Capture the cell that displays the provided text and extract its (X, Y) central coordinate. 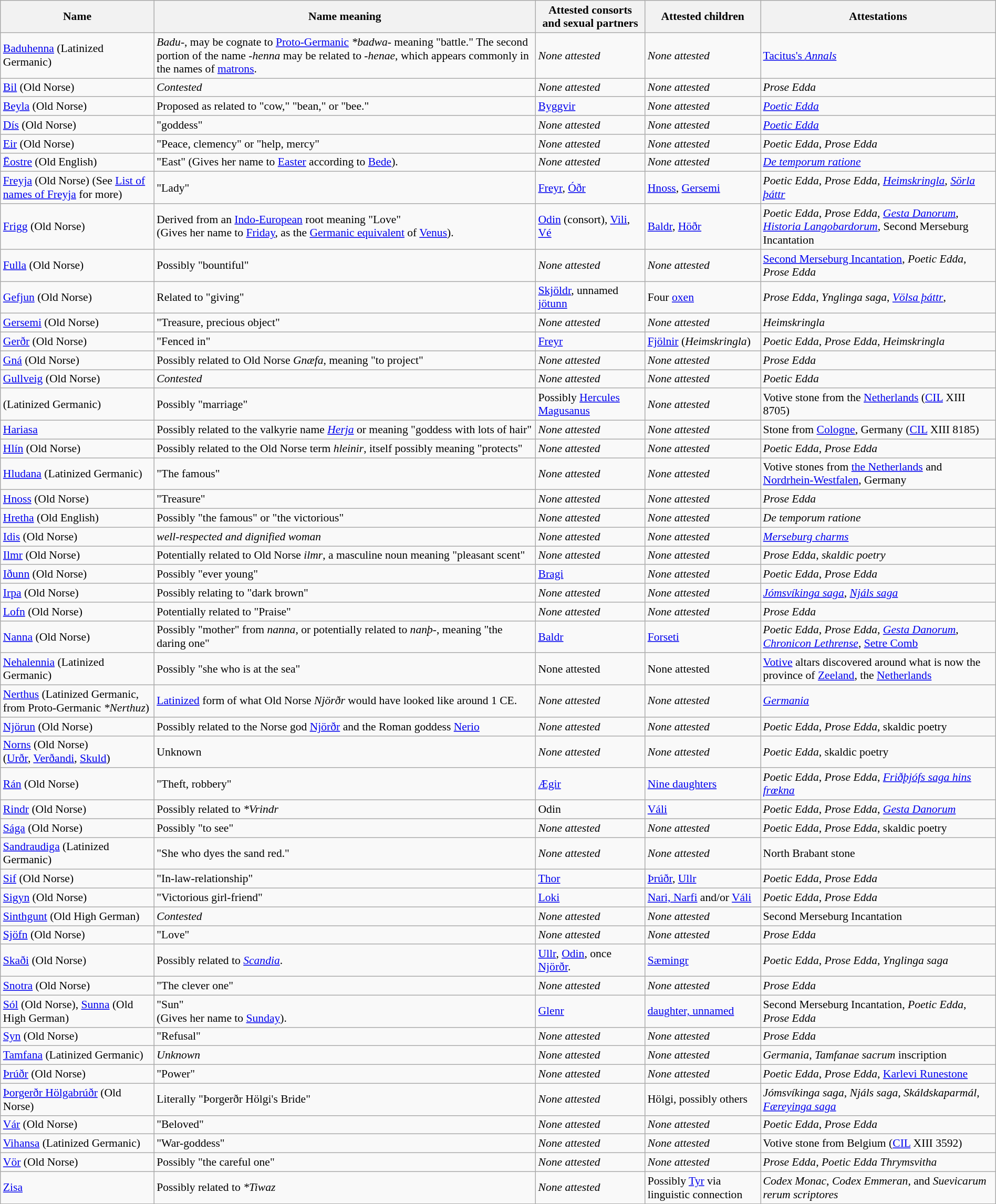
Poetic Edda, Prose Edda, Gesta Danorum, Chronicon Lethrense, Setre Comb (878, 636)
Fulla (Old Norse) (77, 266)
Sjöfn (Old Norse) (77, 935)
Þorgerðr Hölgabrúðr (Old Norse) (77, 1100)
Hretha (Old English) (77, 518)
Lofn (Old Norse) (77, 612)
Hnoss, Gersemi (703, 188)
well-respected and dignified woman (345, 537)
Skjöldr, unnamed jötunn (590, 297)
Votive stone from Belgium (CIL XIII 3592) (878, 1144)
Possibly "ever young" (345, 574)
Prose Edda, skaldic poetry (878, 556)
Poetic Edda, Prose Edda, Friðþjófs saga hins frœkna (878, 784)
Attestations (878, 17)
Four oxen (703, 297)
Dís (Old Norse) (77, 125)
Poetic Edda, Prose Edda, Heimskringla, Sörla þáttr (878, 188)
Proposed as related to "cow," "bean," or "bee." (345, 107)
"The famous" (345, 474)
Sigyn (Old Norse) (77, 898)
Name meaning (345, 17)
Bragi (590, 574)
Sága (Old Norse) (77, 828)
Vihansa (Latinized Germanic) (77, 1144)
"Power" (345, 1074)
Possibly related to *Tiwaz (345, 1188)
Poetic Edda, Prose Edda, Karlevi Runestone (878, 1074)
Possibly Tyr via linguistic connection (703, 1188)
Possibly related to Scandia. (345, 961)
Njörun (Old Norse) (77, 727)
Gersemi (Old Norse) (77, 323)
Bil (Old Norse) (77, 88)
Tacitus's Annals (878, 56)
Prose Edda, Poetic Edda Thrymsvitha (878, 1163)
Syn (Old Norse) (77, 1037)
"East" (Gives her name to Easter according to Bede). (345, 162)
Gerðr (Old Norse) (77, 342)
Glenr (590, 1011)
Iðunn (Old Norse) (77, 574)
Stone from Cologne, Germany (CIL XIII 8185) (878, 430)
"Peace, clemency" or "help, mercy" (345, 144)
Possibly "marriage" (345, 404)
Ēostre (Old English) (77, 162)
Forseti (703, 636)
Skaði (Old Norse) (77, 961)
"Treasure, precious object" (345, 323)
Nine daughters (703, 784)
Freyr, Óðr (590, 188)
Tamfana (Latinized Germanic) (77, 1055)
Loki (590, 898)
Possibly relating to "dark brown" (345, 593)
daughter, unnamed (703, 1011)
Poetic Edda, Prose Edda, Ynglinga saga (878, 961)
Hnoss (Old Norse) (77, 499)
Zisa (77, 1188)
Baldr, Höðr (703, 227)
Nanna (Old Norse) (77, 636)
Thor (590, 879)
Poetic Edda, Prose Edda, Gesta Danorum, Historia Langobardorum, Second Merseburg Incantation (878, 227)
Byggvir (590, 107)
"Lady" (345, 188)
Rindr (Old Norse) (77, 810)
Latinized form of what Old Norse Njörðr would have looked like around 1 CE. (345, 702)
Literally "Þorgerðr Hölgi's Bride" (345, 1100)
Odin (consort), Vili, Vé (590, 227)
"War-goddess" (345, 1144)
Frigg (Old Norse) (77, 227)
Hölgi, possibly others (703, 1100)
Attested children (703, 17)
Heimskringla (878, 323)
Sinthgunt (Old High German) (77, 916)
"goddess" (345, 125)
"Theft, robbery" (345, 784)
Sandraudiga (Latinized Germanic) (77, 854)
"In-law-relationship" (345, 879)
Eir (Old Norse) (77, 144)
Nerthus (Latinized Germanic, from Proto-Germanic *Nerthuz) (77, 702)
Rán (Old Norse) (77, 784)
Ilmr (Old Norse) (77, 556)
Snotra (Old Norse) (77, 986)
Possibly "mother" from nanna, or potentially related to nanþ-, meaning "the daring one" (345, 636)
Hariasa (77, 430)
Possibly "she who is at the sea" (345, 669)
"Refusal" (345, 1037)
Poetic Edda, Prose Edda, Heimskringla (878, 342)
Nari, Narfi and/or Váli (703, 898)
Name (77, 17)
Odin (590, 810)
Possibly related to *Vrindr (345, 810)
Possibly related to the Norse god Njörðr and the Roman goddess Nerio (345, 727)
Jómsvíkinga saga, Njáls saga, Skáldskaparmál, Færeyinga saga (878, 1100)
Baduhenna (Latinized Germanic) (77, 56)
Norns (Old Norse)(Urðr, Verðandi, Skuld) (77, 752)
Ægir (590, 784)
Freyr (590, 342)
Possibly "the famous" or "the victorious" (345, 518)
Fjölnir (Heimskringla) (703, 342)
Possibly "to see" (345, 828)
Sæmingr (703, 961)
Gullveig (Old Norse) (77, 379)
Sól (Old Norse), Sunna (Old High German) (77, 1011)
"Sun"(Gives her name to Sunday). (345, 1011)
Possibly related to the Old Norse term hleinir, itself possibly meaning "protects" (345, 448)
"Love" (345, 935)
Votive stone from the Netherlands (CIL XIII 8705) (878, 404)
Related to "giving" (345, 297)
Jómsvíkinga saga, Njáls saga (878, 593)
(Latinized Germanic) (77, 404)
Freyja (Old Norse) (See List of names of Freyja for more) (77, 188)
Poetic Edda, Prose Edda, Gesta Danorum (878, 810)
"She who dyes the sand red." (345, 854)
Ullr, Odin, once Njörðr. (590, 961)
Idis (Old Norse) (77, 537)
Beyla (Old Norse) (77, 107)
Baldr (590, 636)
Poetic Edda, skaldic poetry (878, 752)
Potentially related to "Praise" (345, 612)
"Victorious girl-friend" (345, 898)
Hlín (Old Norse) (77, 448)
Possibly related to Old Norse Gnæfa, meaning "to project" (345, 360)
Þrúðr (Old Norse) (77, 1074)
Possibly "the careful one" (345, 1163)
Votive stones from the Netherlands and Nordrhein-Westfalen, Germany (878, 474)
Sif (Old Norse) (77, 879)
Gná (Old Norse) (77, 360)
Votive altars discovered around what is now the province of Zeeland, the Netherlands (878, 669)
Derived from an Indo-European root meaning "Love"(Gives her name to Friday, as the Germanic equivalent of Venus). (345, 227)
Irpa (Old Norse) (77, 593)
Possibly related to the valkyrie name Herja or meaning "goddess with lots of hair" (345, 430)
Hludana (Latinized Germanic) (77, 474)
"Treasure" (345, 499)
Þrúðr, Ullr (703, 879)
Germania, Tamfanae sacrum inscription (878, 1055)
Váli (703, 810)
Codex Monac, Codex Emmeran, and Suevicarum rerum scriptores (878, 1188)
Vör (Old Norse) (77, 1163)
Attested consorts and sexual partners (590, 17)
Prose Edda, Ynglinga saga, Völsa þáttr, (878, 297)
Germania (878, 702)
Possibly "bountiful" (345, 266)
Possibly Hercules Magusanus (590, 404)
"Beloved" (345, 1125)
Second Merseburg Incantation (878, 916)
Nehalennia (Latinized Germanic) (77, 669)
Gefjun (Old Norse) (77, 297)
Merseburg charms (878, 537)
North Brabant stone (878, 854)
"Fenced in" (345, 342)
Potentially related to Old Norse ilmr, a masculine noun meaning "pleasant scent" (345, 556)
"The clever one" (345, 986)
Vár (Old Norse) (77, 1125)
